Search for the cell housing the specified text and yield its [X, Y] center coordinate. 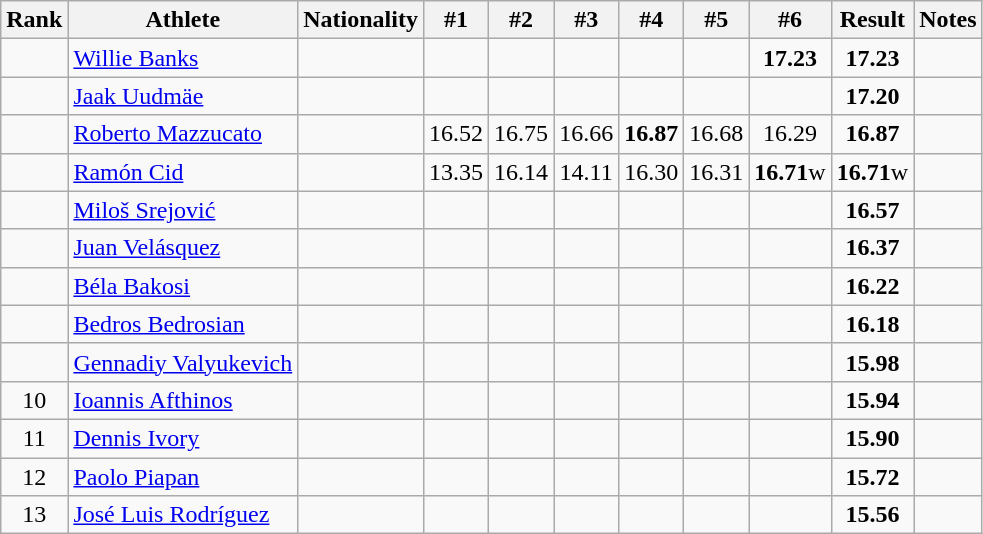
15.90 [872, 438]
Paolo Piapan [183, 477]
16.30 [652, 172]
Miloš Srejović [183, 210]
Béla Bakosi [183, 286]
#5 [716, 20]
Athlete [183, 20]
Nationality [361, 20]
15.98 [872, 362]
14.11 [586, 172]
#1 [456, 20]
Ioannis Afthinos [183, 400]
Bedros Bedrosian [183, 324]
José Luis Rodríguez [183, 515]
15.56 [872, 515]
Gennadiy Valyukevich [183, 362]
Ramón Cid [183, 172]
16.68 [716, 134]
16.18 [872, 324]
13.35 [456, 172]
16.66 [586, 134]
#3 [586, 20]
16.29 [790, 134]
15.72 [872, 477]
16.57 [872, 210]
11 [34, 438]
16.52 [456, 134]
16.14 [522, 172]
Rank [34, 20]
16.75 [522, 134]
Dennis Ivory [183, 438]
Willie Banks [183, 58]
15.94 [872, 400]
Notes [948, 20]
Result [872, 20]
#6 [790, 20]
Juan Velásquez [183, 248]
17.20 [872, 96]
Roberto Mazzucato [183, 134]
12 [34, 477]
#2 [522, 20]
13 [34, 515]
10 [34, 400]
16.37 [872, 248]
#4 [652, 20]
Jaak Uudmäe [183, 96]
16.31 [716, 172]
16.22 [872, 286]
